Find where the given text appears and provide that cell's center as (x, y) coordinate. 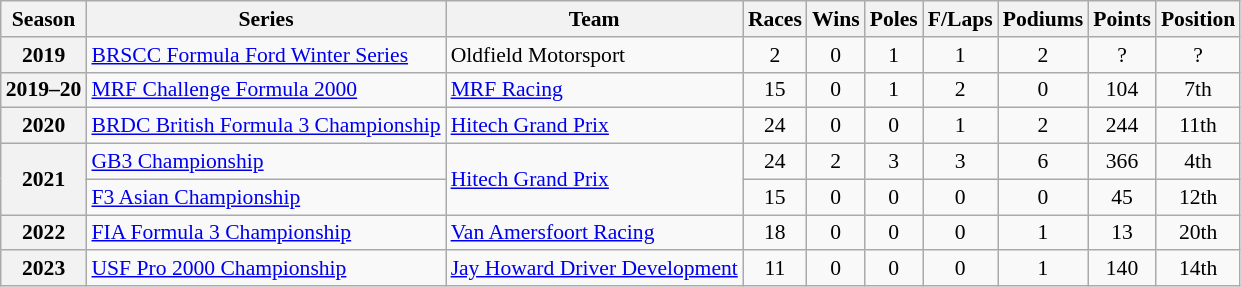
12th (1198, 197)
Points (1122, 19)
45 (1122, 197)
244 (1122, 126)
13 (1122, 233)
GB3 Championship (266, 162)
366 (1122, 162)
FIA Formula 3 Championship (266, 233)
Races (775, 19)
2021 (44, 180)
Oldfield Motorsport (594, 55)
Season (44, 19)
Van Amersfoort Racing (594, 233)
2019 (44, 55)
MRF Challenge Formula 2000 (266, 90)
Poles (894, 19)
BRDC British Formula 3 Championship (266, 126)
14th (1198, 269)
F/Laps (960, 19)
Jay Howard Driver Development (594, 269)
2019–20 (44, 90)
Position (1198, 19)
USF Pro 2000 Championship (266, 269)
11th (1198, 126)
11 (775, 269)
Series (266, 19)
140 (1122, 269)
2022 (44, 233)
Podiums (1044, 19)
2023 (44, 269)
BRSCC Formula Ford Winter Series (266, 55)
20th (1198, 233)
18 (775, 233)
2020 (44, 126)
7th (1198, 90)
F3 Asian Championship (266, 197)
6 (1044, 162)
4th (1198, 162)
Team (594, 19)
104 (1122, 90)
Wins (836, 19)
MRF Racing (594, 90)
